Find where the given text appears and provide that cell's center as (x, y) coordinate. 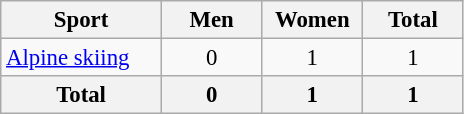
Sport (82, 20)
Alpine skiing (82, 58)
Women (312, 20)
Men (212, 20)
